For the text-containing cell, return its midpoint in [X, Y] coordinate format. 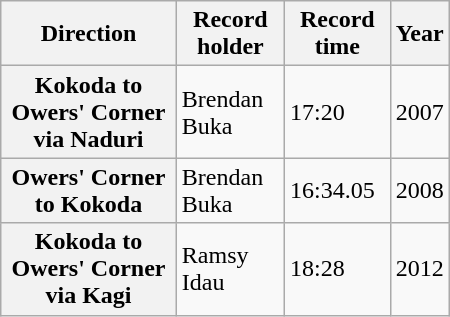
2007 [420, 112]
Owers' Corner to Kokoda [89, 190]
16:34.05 [338, 190]
Kokoda to Owers' Corner via Kagi [89, 269]
Direction [89, 34]
Record time [338, 34]
Ramsy Idau [230, 269]
Kokoda to Owers' Corner via Naduri [89, 112]
2008 [420, 190]
2012 [420, 269]
18:28 [338, 269]
Year [420, 34]
Record holder [230, 34]
17:20 [338, 112]
